Capture the cell that displays the provided text and extract its [X, Y] central coordinate. 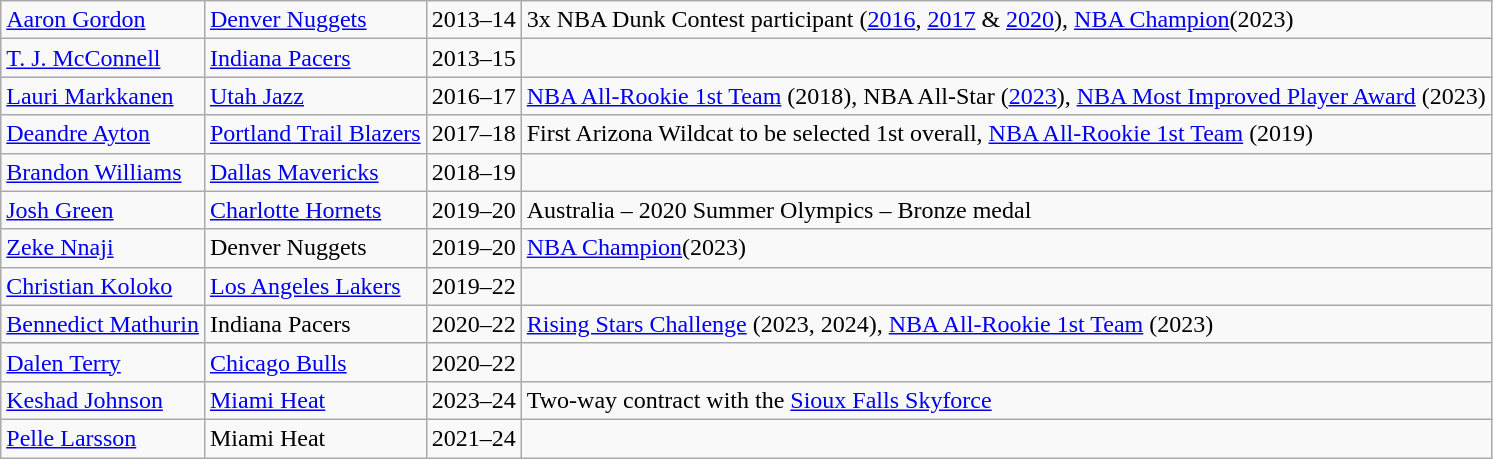
Two-way contract with the Sioux Falls Skyforce [1006, 400]
Bennedict Mathurin [103, 324]
3x NBA Dunk Contest participant (2016, 2017 & 2020), NBA Champion(2023) [1006, 20]
Chicago Bulls [315, 362]
2016–17 [474, 96]
Utah Jazz [315, 96]
Dallas Mavericks [315, 172]
Portland Trail Blazers [315, 134]
2021–24 [474, 438]
2017–18 [474, 134]
Christian Koloko [103, 286]
Charlotte Hornets [315, 210]
2013–14 [474, 20]
2013–15 [474, 58]
Lauri Markkanen [103, 96]
First Arizona Wildcat to be selected 1st overall, NBA All-Rookie 1st Team (2019) [1006, 134]
NBA All-Rookie 1st Team (2018), NBA All-Star (2023), NBA Most Improved Player Award (2023) [1006, 96]
Aaron Gordon [103, 20]
Deandre Ayton [103, 134]
Dalen Terry [103, 362]
Australia – 2020 Summer Olympics – Bronze medal [1006, 210]
Josh Green [103, 210]
Keshad Johnson [103, 400]
Zeke Nnaji [103, 248]
2023–24 [474, 400]
NBA Champion(2023) [1006, 248]
Pelle Larsson [103, 438]
Los Angeles Lakers [315, 286]
Brandon Williams [103, 172]
T. J. McConnell [103, 58]
2019–22 [474, 286]
Rising Stars Challenge (2023, 2024), NBA All-Rookie 1st Team (2023) [1006, 324]
2018–19 [474, 172]
